Locate the cell with the specified text and output its (X, Y) center coordinate. 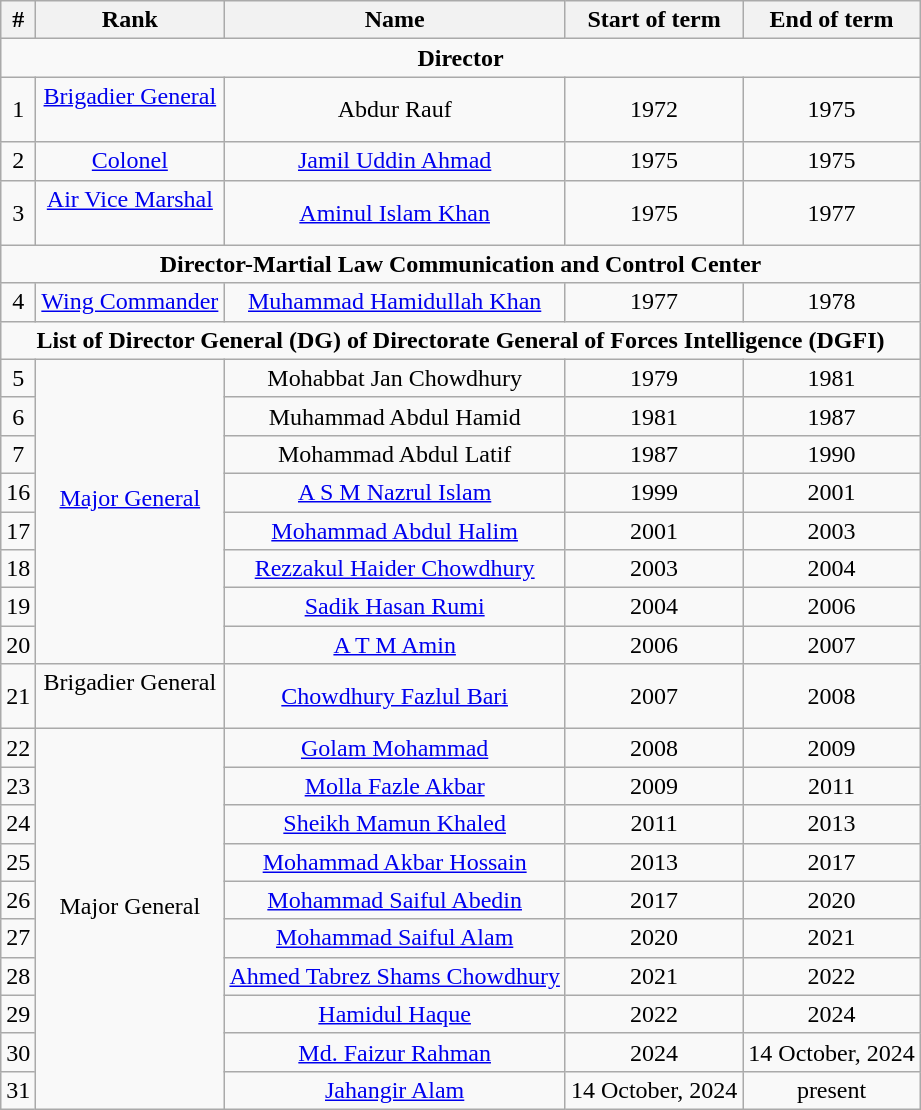
Md. Faizur Rahman (395, 1052)
16 (18, 492)
31 (18, 1090)
27 (18, 938)
6 (18, 416)
Sheikh Mamun Khaled (395, 824)
Mohammad Saiful Abedin (395, 900)
Sadik Hasan Rumi (395, 607)
23 (18, 786)
A S M Nazrul Islam (395, 492)
1 (18, 110)
1978 (832, 302)
4 (18, 302)
Mohabbat Jan Chowdhury (395, 378)
19 (18, 607)
Mohammad Saiful Alam (395, 938)
End of term (832, 20)
7 (18, 454)
18 (18, 569)
Director-Martial Law Communication and Control Center (460, 264)
Wing Commander (130, 302)
Ahmed Tabrez Shams Chowdhury (395, 976)
A T M Amin (395, 645)
5 (18, 378)
21 (18, 696)
1990 (832, 454)
Muhammad Abdul Hamid (395, 416)
22 (18, 748)
Muhammad Hamidullah Khan (395, 302)
28 (18, 976)
1999 (654, 492)
Air Vice Marshal (130, 212)
Rezzakul Haider Chowdhury (395, 569)
Chowdhury Fazlul Bari (395, 696)
Colonel (130, 161)
3 (18, 212)
Director (460, 58)
Hamidul Haque (395, 1014)
Aminul Islam Khan (395, 212)
present (832, 1090)
Start of term (654, 20)
30 (18, 1052)
Mohammad Abdul Latif (395, 454)
Jamil Uddin Ahmad (395, 161)
25 (18, 862)
Abdur Rauf (395, 110)
17 (18, 531)
Golam Mohammad (395, 748)
Mohammad Abdul Halim (395, 531)
20 (18, 645)
Rank (130, 20)
List of Director General (DG) of Directorate General of Forces Intelligence (DGFI) (460, 340)
Molla Fazle Akbar (395, 786)
24 (18, 824)
Jahangir Alam (395, 1090)
Name (395, 20)
1979 (654, 378)
# (18, 20)
2 (18, 161)
Mohammad Akbar Hossain (395, 862)
1972 (654, 110)
26 (18, 900)
29 (18, 1014)
